Output the (x, y) coordinate of the center of the cell containing the given text.  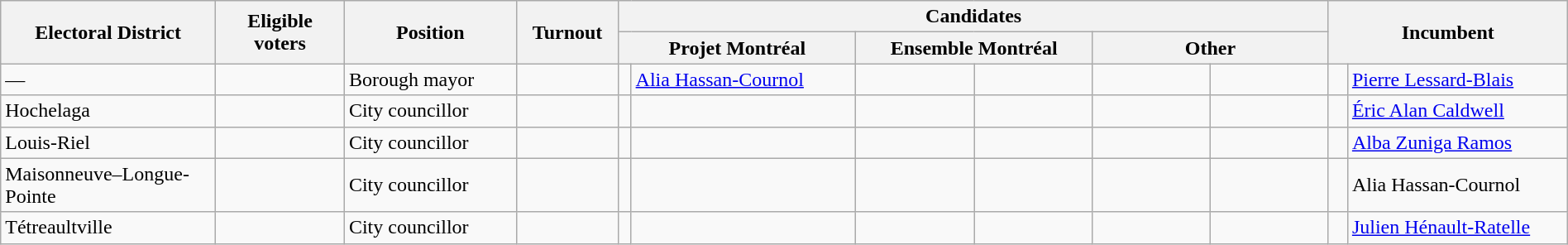
Éric Alan Caldwell (1457, 111)
Turnout (567, 32)
Eligible voters (280, 32)
Other (1211, 48)
Incumbent (1447, 32)
Electoral District (108, 32)
Position (430, 32)
Alba Zuniga Ramos (1457, 142)
Hochelaga (108, 111)
Maisonneuve–Longue-Pointe (108, 185)
Candidates (973, 17)
Tétreaultville (108, 228)
Ensemble Montréal (974, 48)
Borough mayor (430, 79)
Julien Hénault-Ratelle (1457, 228)
Pierre Lessard-Blais (1457, 79)
Louis-Riel (108, 142)
— (108, 79)
Projet Montréal (738, 48)
